Search for the cell housing the specified text and yield its (x, y) center coordinate. 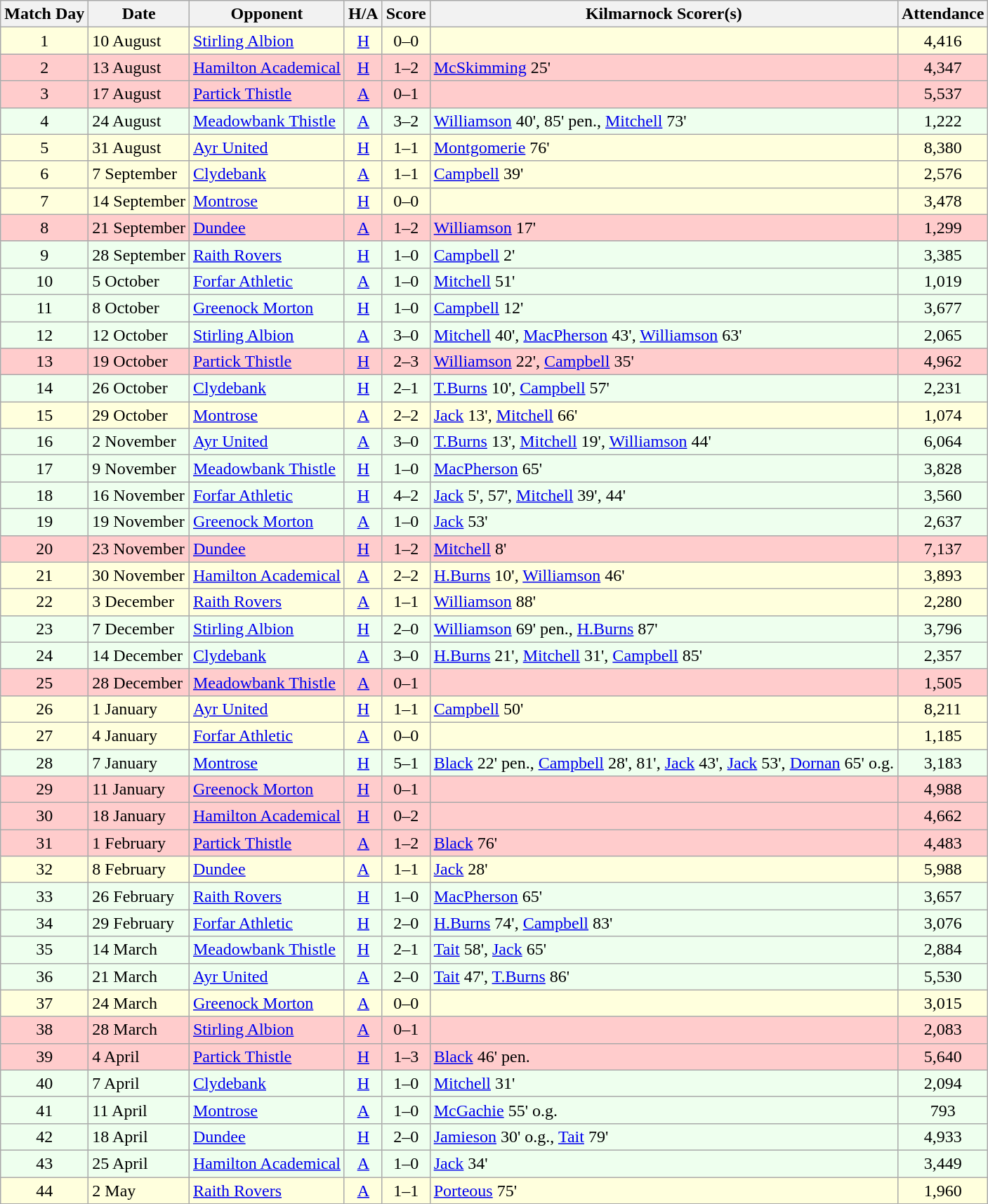
18 (45, 495)
1,019 (942, 281)
McSkimming 25' (664, 67)
2,637 (942, 522)
33 (45, 896)
27 (45, 735)
25 (45, 682)
3,657 (942, 896)
28 September (139, 254)
Date (139, 14)
22 (45, 602)
McGachie 55' o.g. (664, 1110)
6 (45, 174)
26 February (139, 896)
1,960 (942, 1191)
Kilmarnock Scorer(s) (664, 14)
5 (45, 148)
2,065 (942, 335)
4,988 (942, 790)
13 (45, 362)
18 April (139, 1137)
1,222 (942, 121)
44 (45, 1191)
10 (45, 281)
4 (45, 121)
9 November (139, 469)
32 (45, 870)
3,385 (942, 254)
17 (45, 469)
20 (45, 549)
Mitchell 51' (664, 281)
16 November (139, 495)
Mitchell 31' (664, 1083)
Campbell 2' (664, 254)
26 October (139, 388)
4,416 (942, 41)
8 February (139, 870)
8 October (139, 308)
40 (45, 1083)
43 (45, 1163)
Mitchell 40', MacPherson 43', Williamson 63' (664, 335)
21 September (139, 228)
11 April (139, 1110)
2,576 (942, 174)
34 (45, 923)
31 August (139, 148)
7 April (139, 1083)
4,962 (942, 362)
T.Burns 13', Mitchell 19', Williamson 44' (664, 442)
10 August (139, 41)
1,185 (942, 735)
11 January (139, 790)
23 (45, 629)
Williamson 69' pen., H.Burns 87' (664, 629)
3 (45, 94)
Campbell 39' (664, 174)
14 March (139, 950)
1–3 (406, 1056)
24 August (139, 121)
28 (45, 762)
Williamson 17' (664, 228)
Black 22' pen., Campbell 28', 81', Jack 43', Jack 53', Dornan 65' o.g. (664, 762)
3,893 (942, 575)
17 August (139, 94)
14 (45, 388)
1,074 (942, 415)
Attendance (942, 14)
Jack 28' (664, 870)
5,988 (942, 870)
3,677 (942, 308)
31 (45, 843)
3,183 (942, 762)
25 April (139, 1163)
14 December (139, 655)
29 (45, 790)
4,483 (942, 843)
2 November (139, 442)
29 October (139, 415)
28 March (139, 1030)
Jack 13', Mitchell 66' (664, 415)
Opponent (267, 14)
12 (45, 335)
3,796 (942, 629)
2–3 (406, 362)
H.Burns 21', Mitchell 31', Campbell 85' (664, 655)
7 January (139, 762)
Black 76' (664, 843)
Mitchell 8' (664, 549)
38 (45, 1030)
H.Burns 74', Campbell 83' (664, 923)
30 November (139, 575)
5,530 (942, 976)
3 December (139, 602)
4 April (139, 1056)
19 November (139, 522)
9 (45, 254)
Jack 53' (664, 522)
39 (45, 1056)
Campbell 12' (664, 308)
H.Burns 10', Williamson 46' (664, 575)
29 February (139, 923)
4,662 (942, 816)
35 (45, 950)
28 December (139, 682)
2,884 (942, 950)
7 September (139, 174)
T.Burns 10', Campbell 57' (664, 388)
5,640 (942, 1056)
3,015 (942, 1003)
3,560 (942, 495)
13 August (139, 67)
3,076 (942, 923)
Score (406, 14)
2,094 (942, 1083)
4–2 (406, 495)
1,299 (942, 228)
41 (45, 1110)
26 (45, 709)
24 (45, 655)
6,064 (942, 442)
18 January (139, 816)
3–2 (406, 121)
Campbell 50' (664, 709)
Williamson 22', Campbell 35' (664, 362)
Jack 34' (664, 1163)
37 (45, 1003)
11 (45, 308)
3,828 (942, 469)
2,231 (942, 388)
16 (45, 442)
5 October (139, 281)
Tait 58', Jack 65' (664, 950)
8,380 (942, 148)
Porteous 75' (664, 1191)
0–2 (406, 816)
793 (942, 1110)
19 (45, 522)
H/A (363, 14)
36 (45, 976)
1 (45, 41)
2 (45, 67)
14 September (139, 201)
24 March (139, 1003)
1 January (139, 709)
5,537 (942, 94)
Montgomerie 76' (664, 148)
Williamson 88' (664, 602)
42 (45, 1137)
21 (45, 575)
1 February (139, 843)
4,933 (942, 1137)
1,505 (942, 682)
4 January (139, 735)
2 May (139, 1191)
4,347 (942, 67)
19 October (139, 362)
8 (45, 228)
2,280 (942, 602)
2,083 (942, 1030)
7,137 (942, 549)
Williamson 40', 85' pen., Mitchell 73' (664, 121)
2,357 (942, 655)
Jack 5', 57', Mitchell 39', 44' (664, 495)
Tait 47', T.Burns 86' (664, 976)
30 (45, 816)
3,449 (942, 1163)
7 December (139, 629)
15 (45, 415)
5–1 (406, 762)
23 November (139, 549)
7 (45, 201)
Black 46' pen. (664, 1056)
21 March (139, 976)
12 October (139, 335)
Match Day (45, 14)
3,478 (942, 201)
Jamieson 30' o.g., Tait 79' (664, 1137)
8,211 (942, 709)
